Locate the cell with the specified text and output its (X, Y) center coordinate. 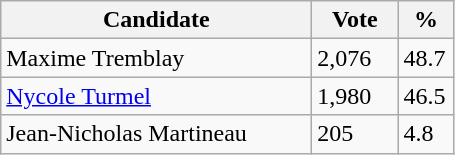
2,076 (355, 58)
Vote (355, 20)
1,980 (355, 96)
Nycole Turmel (156, 96)
Jean-Nicholas Martineau (156, 134)
Candidate (156, 20)
205 (355, 134)
46.5 (426, 96)
4.8 (426, 134)
Maxime Tremblay (156, 58)
48.7 (426, 58)
% (426, 20)
